Identify which cell holds the provided text, then report its (X, Y) central coordinate. 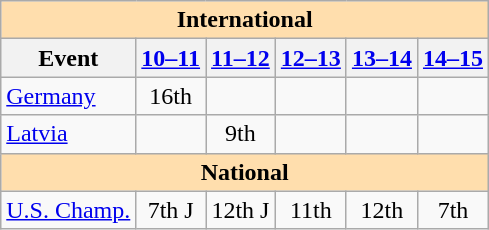
12th (382, 210)
12–13 (310, 58)
11–12 (241, 58)
12th J (241, 210)
14–15 (452, 58)
11th (310, 210)
13–14 (382, 58)
Germany (68, 96)
Latvia (68, 134)
7th J (171, 210)
International (245, 20)
Event (68, 58)
16th (171, 96)
9th (241, 134)
7th (452, 210)
National (245, 172)
10–11 (171, 58)
U.S. Champ. (68, 210)
